Provide the (x, y) coordinate of the cell's center where the given text is located.  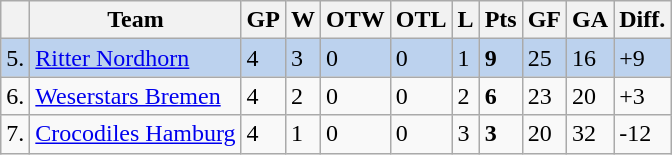
GF (544, 20)
25 (544, 58)
OTL (421, 20)
Ritter Nordhorn (136, 58)
7. (16, 134)
L (466, 20)
6. (16, 96)
5. (16, 58)
Weserstars Bremen (136, 96)
-12 (642, 134)
23 (544, 96)
32 (590, 134)
W (302, 20)
Pts (500, 20)
Team (136, 20)
+9 (642, 58)
Crocodiles Hamburg (136, 134)
GP (263, 20)
+3 (642, 96)
9 (500, 58)
6 (500, 96)
GA (590, 20)
Diff. (642, 20)
OTW (356, 20)
16 (590, 58)
